Detect which cell encompasses the target text, then output its [x, y] center coordinate. 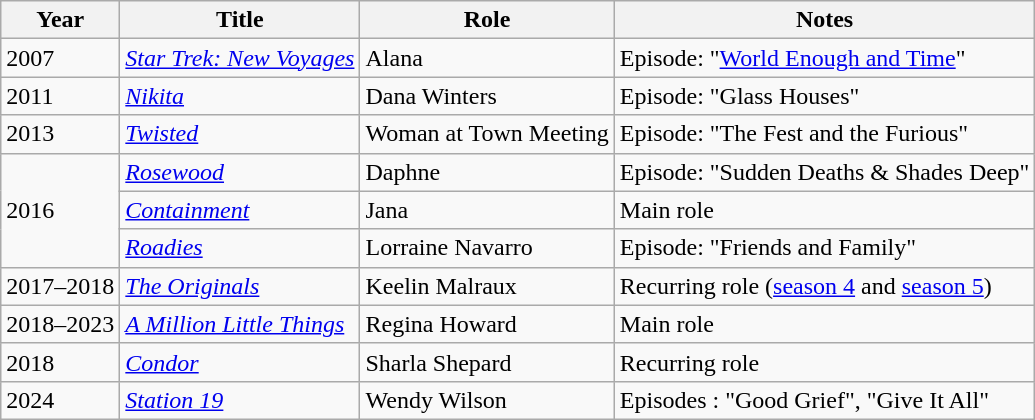
Woman at Town Meeting [487, 134]
A Million Little Things [240, 324]
Twisted [240, 134]
2024 [60, 400]
Rosewood [240, 172]
Recurring role [824, 362]
2016 [60, 210]
Role [487, 20]
Episode: "Glass Houses" [824, 96]
Station 19 [240, 400]
Nikita [240, 96]
Episode: "Sudden Deaths & Shades Deep" [824, 172]
Jana [487, 210]
2017–2018 [60, 286]
Lorraine Navarro [487, 248]
Year [60, 20]
Condor [240, 362]
2011 [60, 96]
Notes [824, 20]
Alana [487, 58]
Episode: "Friends and Family" [824, 248]
Episode: "World Enough and Time" [824, 58]
Star Trek: New Voyages [240, 58]
Episode: "The Fest and the Furious" [824, 134]
Containment [240, 210]
2007 [60, 58]
Daphne [487, 172]
2013 [60, 134]
Episodes : "Good Grief", "Give It All" [824, 400]
Wendy Wilson [487, 400]
Keelin Malraux [487, 286]
Roadies [240, 248]
The Originals [240, 286]
Recurring role (season 4 and season 5) [824, 286]
Title [240, 20]
Sharla Shepard [487, 362]
2018–2023 [60, 324]
Dana Winters [487, 96]
2018 [60, 362]
Regina Howard [487, 324]
